Extract the (x, y) coordinate from the center of the cell holding the provided text.  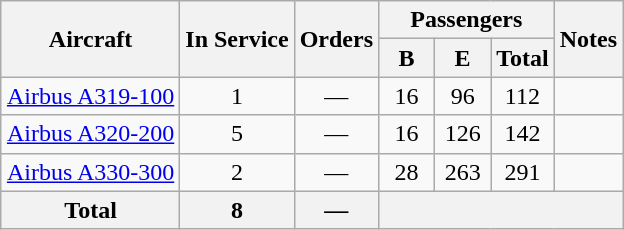
In Service (237, 39)
Orders (336, 39)
28 (407, 172)
142 (523, 134)
8 (237, 210)
B (407, 58)
Notes (588, 39)
126 (463, 134)
96 (463, 96)
112 (523, 96)
1 (237, 96)
Airbus A319-100 (90, 96)
263 (463, 172)
E (463, 58)
Airbus A330-300 (90, 172)
2 (237, 172)
Aircraft (90, 39)
5 (237, 134)
Passengers (467, 20)
291 (523, 172)
Airbus A320-200 (90, 134)
